Search for the cell housing the specified text and yield its (X, Y) center coordinate. 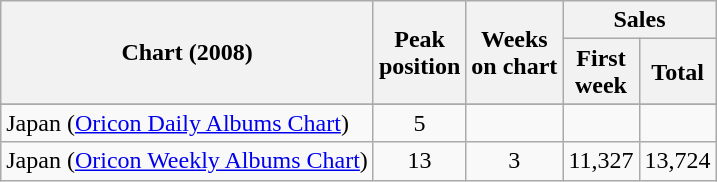
Chart (2008) (188, 52)
11,327 (601, 161)
Japan (Oricon Daily Albums Chart) (188, 123)
13 (419, 161)
Weekson chart (514, 52)
3 (514, 161)
Peakposition (419, 52)
Japan (Oricon Weekly Albums Chart) (188, 161)
Total (678, 72)
13,724 (678, 161)
Firstweek (601, 72)
Sales (640, 20)
5 (419, 123)
